For the text-containing cell, return its midpoint in (X, Y) coordinate format. 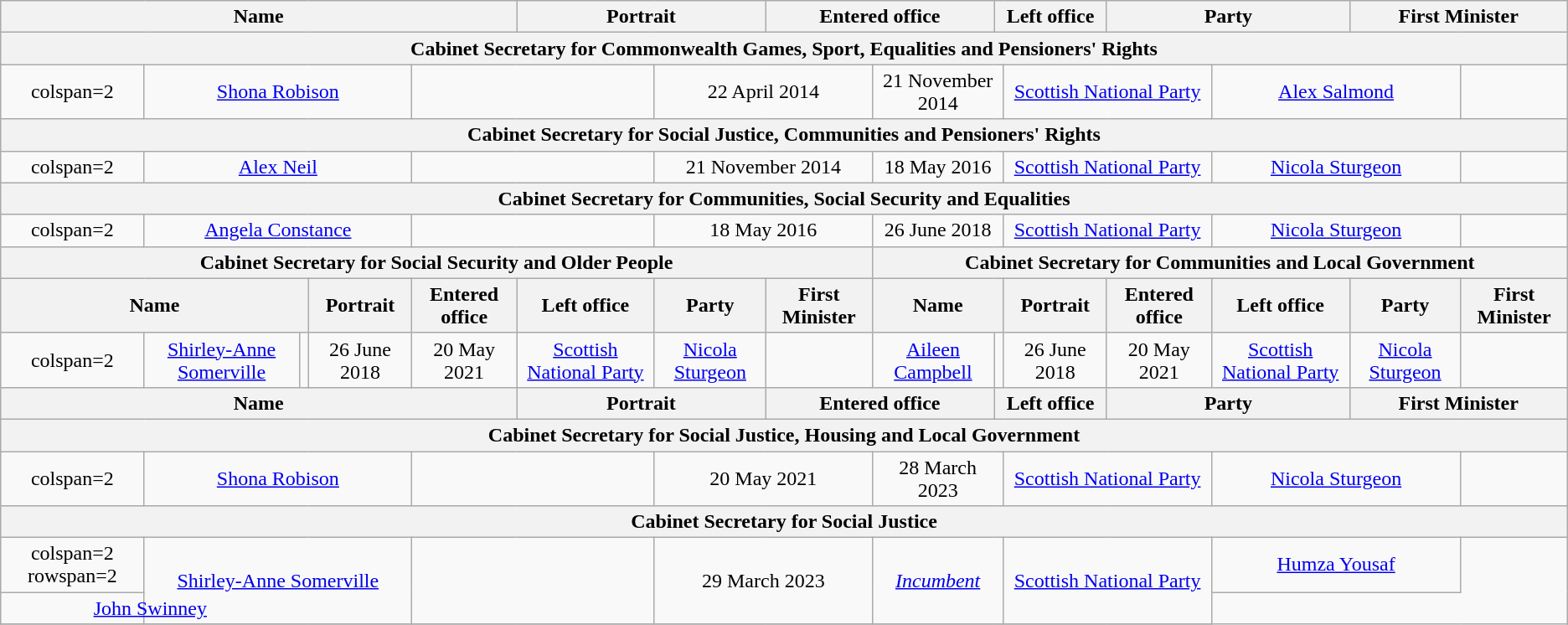
Cabinet Secretary for Social Justice, Communities and Pensioners' Rights (784, 135)
Cabinet Secretary for Social Justice (784, 522)
Incumbent (938, 581)
Alex Neil (278, 167)
colspan=2 rowspan=2 (72, 565)
Alex Salmond (1336, 92)
Aileen Campbell (933, 360)
22 April 2014 (763, 92)
28 March 2023 (938, 478)
Cabinet Secretary for Commonwealth Games, Sport, Equalities and Pensioners' Rights (784, 49)
Cabinet Secretary for Social Security and Older People (437, 262)
29 March 2023 (763, 581)
Cabinet Secretary for Communities and Local Government (1220, 262)
John Swinney (150, 608)
Humza Yousaf (1336, 565)
Cabinet Secretary for Communities, Social Security and Equalities (784, 199)
Angela Constance (278, 230)
Cabinet Secretary for Social Justice, Housing and Local Government (784, 435)
